Pinpoint the cell where the given text exists, returning its (x, y) midpoint coordinate. 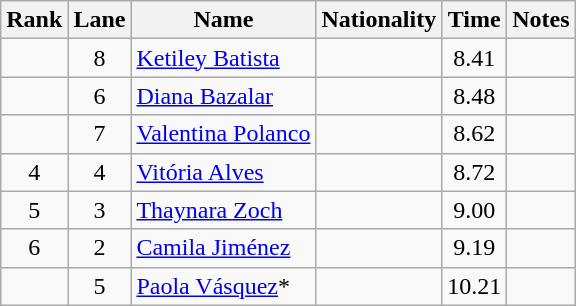
Notes (541, 20)
9.00 (474, 210)
Thaynara Zoch (224, 210)
Ketiley Batista (224, 58)
Vitória Alves (224, 172)
Camila Jiménez (224, 248)
Nationality (379, 20)
Name (224, 20)
Valentina Polanco (224, 134)
Lane (100, 20)
8.48 (474, 96)
8 (100, 58)
9.19 (474, 248)
8.72 (474, 172)
Paola Vásquez* (224, 286)
10.21 (474, 286)
Time (474, 20)
3 (100, 210)
8.62 (474, 134)
8.41 (474, 58)
Diana Bazalar (224, 96)
7 (100, 134)
2 (100, 248)
Rank (34, 20)
